Search for the cell housing the specified text and yield its (X, Y) center coordinate. 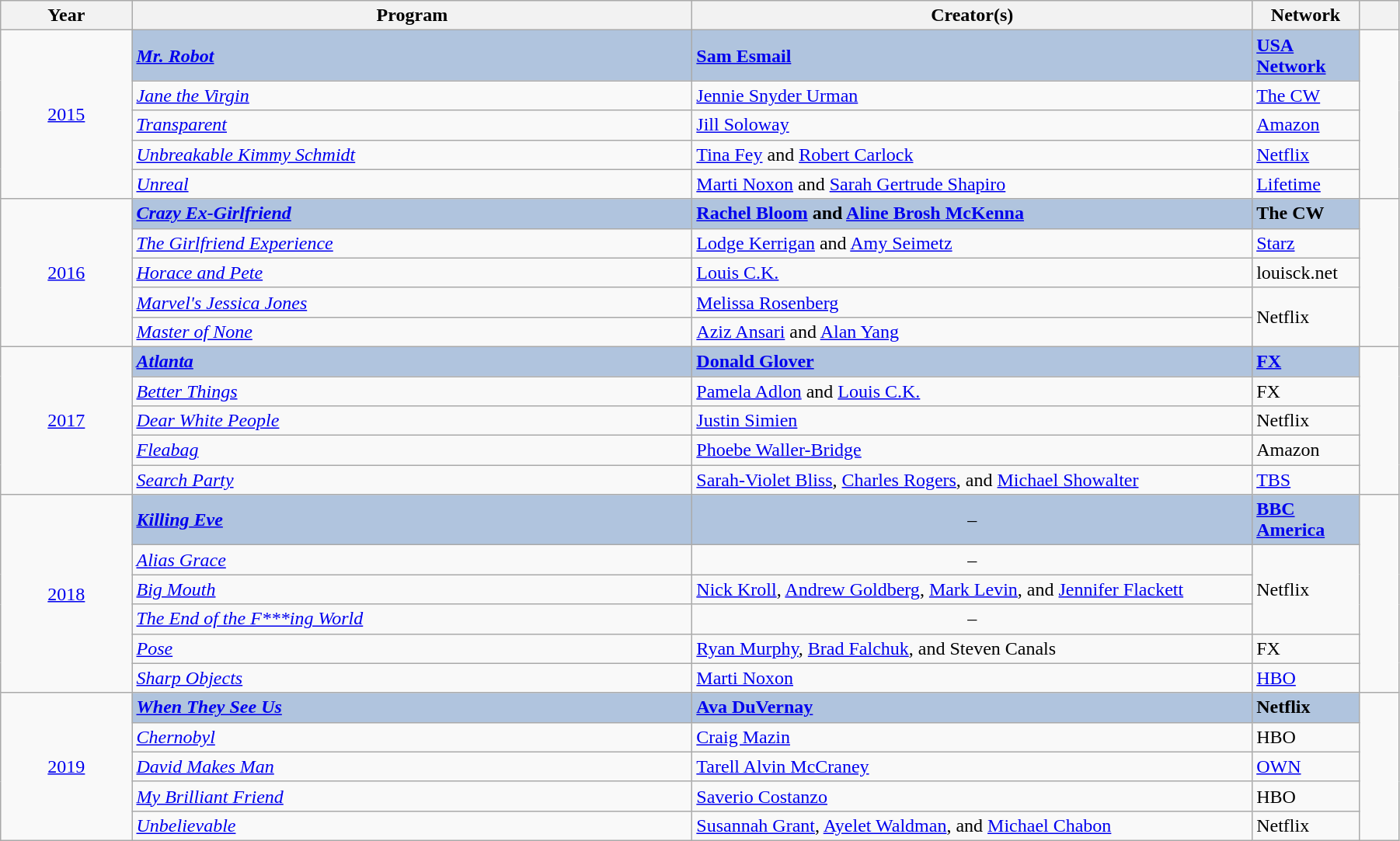
Atlanta (412, 361)
Sharp Objects (412, 678)
The End of the F***ing World (412, 619)
Sam Esmail (973, 56)
Susannah Grant, Ayelet Waldman, and Michael Chabon (973, 825)
2017 (67, 420)
Nick Kroll, Andrew Goldberg, Mark Levin, and Jennifer Flackett (973, 589)
Network (1306, 16)
Ryan Murphy, Brad Falchuk, and Steven Canals (973, 648)
Lifetime (1306, 184)
David Makes Man (412, 766)
Marvel's Jessica Jones (412, 302)
Jennie Snyder Urman (973, 96)
Tina Fey and Robert Carlock (973, 155)
Pose (412, 648)
Chernobyl (412, 737)
Horace and Pete (412, 273)
Year (67, 16)
Mr. Robot (412, 56)
louisck.net (1306, 273)
2018 (67, 593)
Craig Mazin (973, 737)
USA Network (1306, 56)
Crazy Ex-Girlfriend (412, 214)
TBS (1306, 480)
Master of None (412, 332)
Fleabag (412, 450)
Lodge Kerrigan and Amy Seimetz (973, 243)
Program (412, 16)
Big Mouth (412, 589)
BBC America (1306, 520)
Tarell Alvin McCraney (973, 766)
Justin Simien (973, 421)
Alias Grace (412, 560)
2016 (67, 273)
Starz (1306, 243)
Better Things (412, 391)
Unbreakable Kimmy Schmidt (412, 155)
Sarah-Violet Bliss, Charles Rogers, and Michael Showalter (973, 480)
2015 (67, 115)
2019 (67, 766)
Marti Noxon and Sarah Gertrude Shapiro (973, 184)
Rachel Bloom and Aline Brosh McKenna (973, 214)
Jill Soloway (973, 125)
Aziz Ansari and Alan Yang (973, 332)
Louis C.K. (973, 273)
OWN (1306, 766)
Marti Noxon (973, 678)
Pamela Adlon and Louis C.K. (973, 391)
Unreal (412, 184)
Dear White People (412, 421)
Ava DuVernay (973, 707)
My Brilliant Friend (412, 796)
When They See Us (412, 707)
Jane the Virgin (412, 96)
Search Party (412, 480)
Donald Glover (973, 361)
Saverio Costanzo (973, 796)
Killing Eve (412, 520)
The Girlfriend Experience (412, 243)
Melissa Rosenberg (973, 302)
Transparent (412, 125)
Phoebe Waller-Bridge (973, 450)
Unbelievable (412, 825)
Creator(s) (973, 16)
